Output the (x, y) coordinate of the center of the cell containing the given text.  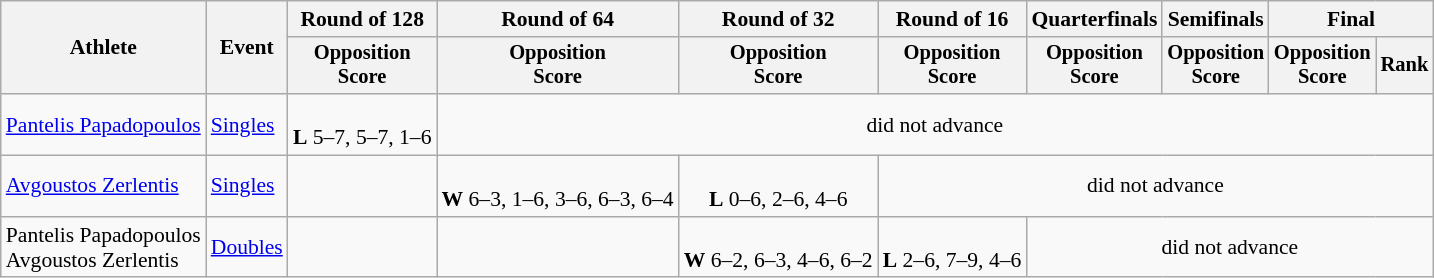
Round of 64 (557, 19)
Athlete (104, 48)
L 0–6, 2–6, 4–6 (778, 186)
L 2–6, 7–9, 4–6 (952, 248)
Round of 16 (952, 19)
Rank (1405, 66)
Round of 128 (362, 19)
Quarterfinals (1094, 19)
Pantelis Papadopoulos Avgoustos Zerlentis (104, 248)
Semifinals (1216, 19)
W 6–3, 1–6, 3–6, 6–3, 6–4 (557, 186)
Pantelis Papadopoulos (104, 124)
Event (247, 48)
Round of 32 (778, 19)
Doubles (247, 248)
W 6–2, 6–3, 4–6, 6–2 (778, 248)
L 5–7, 5–7, 1–6 (362, 124)
Avgoustos Zerlentis (104, 186)
Final (1351, 19)
